Identify which cell holds the provided text, then report its [X, Y] central coordinate. 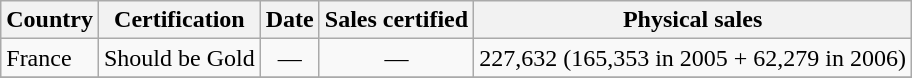
Country [50, 20]
France [50, 58]
Physical sales [693, 20]
227,632 (165,353 in 2005 + 62,279 in 2006) [693, 58]
Sales certified [396, 20]
Should be Gold [179, 58]
Date [290, 20]
Certification [179, 20]
